Scan for the cell matching the given text and deliver its [X, Y] coordinate at center. 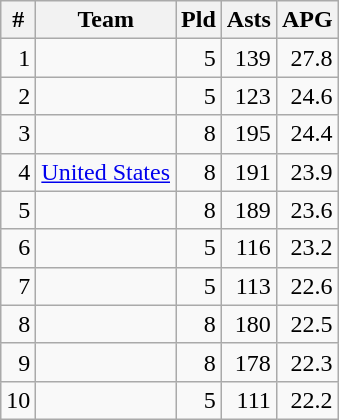
1 [18, 58]
24.6 [307, 96]
2 [18, 96]
7 [18, 286]
22.2 [307, 400]
23.9 [307, 172]
111 [248, 400]
23.6 [307, 210]
3 [18, 134]
9 [18, 362]
116 [248, 248]
189 [248, 210]
113 [248, 286]
APG [307, 20]
123 [248, 96]
27.8 [307, 58]
180 [248, 324]
24.4 [307, 134]
22.3 [307, 362]
Asts [248, 20]
Team [106, 20]
139 [248, 58]
22.5 [307, 324]
# [18, 20]
22.6 [307, 286]
178 [248, 362]
10 [18, 400]
191 [248, 172]
4 [18, 172]
Pld [199, 20]
United States [106, 172]
195 [248, 134]
23.2 [307, 248]
6 [18, 248]
